Detect which cell encompasses the target text, then output its (X, Y) center coordinate. 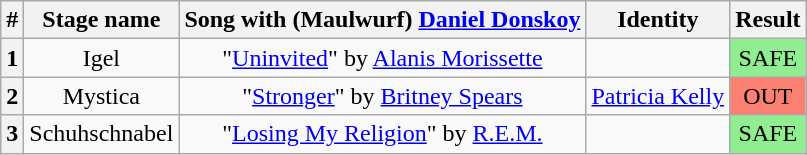
Stage name (102, 20)
1 (12, 58)
Identity (658, 20)
Igel (102, 58)
Patricia Kelly (658, 96)
2 (12, 96)
"Uninvited" by Alanis Morissette (382, 58)
"Losing My Religion" by R.E.M. (382, 134)
Schuhschnabel (102, 134)
"Stronger" by Britney Spears (382, 96)
Result (768, 20)
# (12, 20)
Mystica (102, 96)
OUT (768, 96)
3 (12, 134)
Song with (Maulwurf) Daniel Donskoy (382, 20)
